Provide the [X, Y] coordinate of the cell's center where the given text is located.  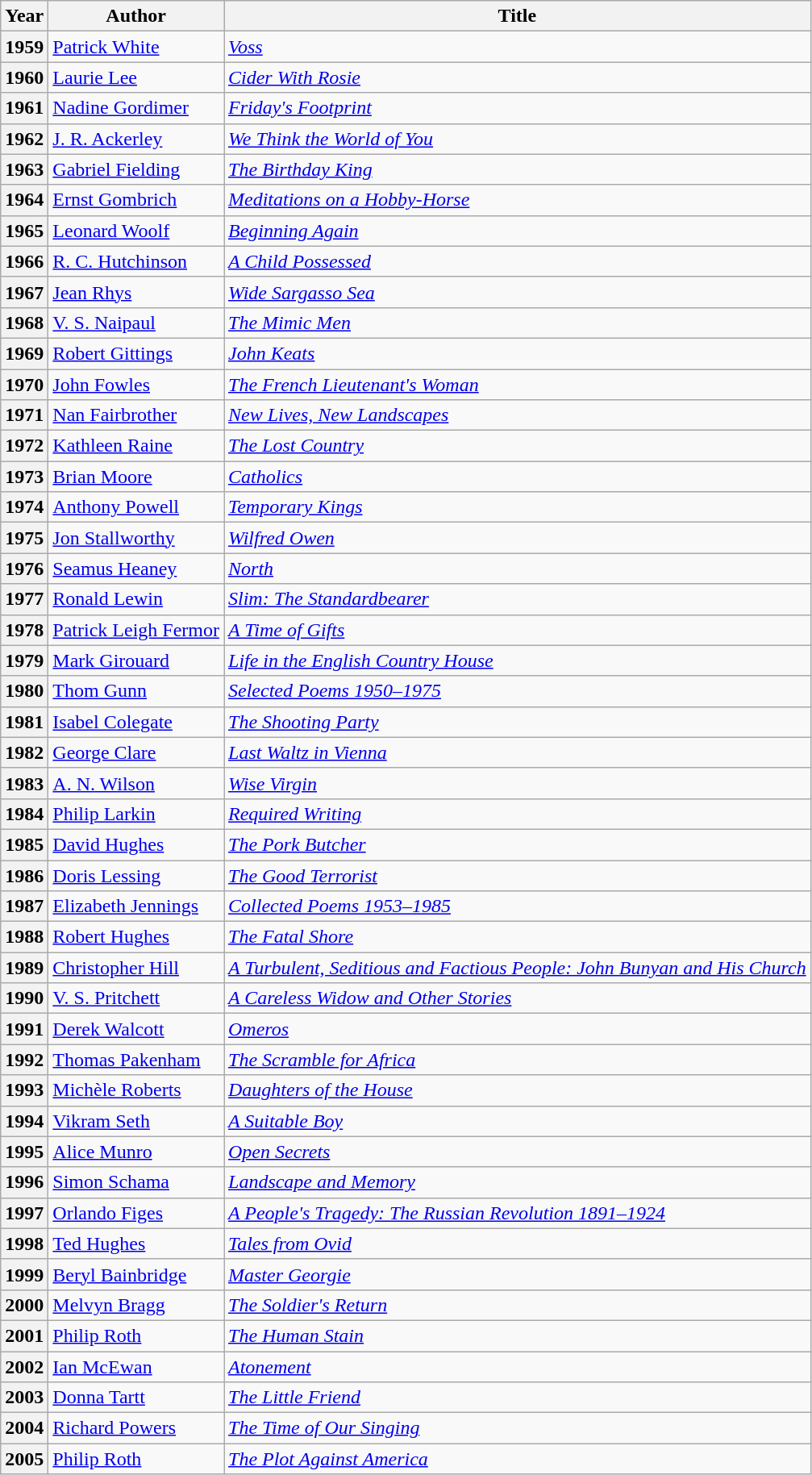
1970 [24, 385]
Master Georgie [518, 1274]
Patrick White [136, 47]
Vikram Seth [136, 1121]
Title [518, 16]
Laurie Lee [136, 77]
1959 [24, 47]
Jon Stallworthy [136, 538]
Mark Girouard [136, 660]
Ronald Lewin [136, 599]
1983 [24, 783]
2000 [24, 1305]
Alice Munro [136, 1152]
A Time of Gifts [518, 630]
1968 [24, 323]
Jean Rhys [136, 292]
Daughters of the House [518, 1090]
Tales from Ovid [518, 1244]
Christopher Hill [136, 968]
John Keats [518, 353]
The Fatal Shore [518, 937]
Life in the English Country House [518, 660]
Author [136, 16]
A Careless Widow and Other Stories [518, 998]
Friday's Footprint [518, 108]
2004 [24, 1428]
Selected Poems 1950–1975 [518, 691]
1974 [24, 507]
1999 [24, 1274]
1992 [24, 1060]
The Mimic Men [518, 323]
The Time of Our Singing [518, 1428]
Simon Schama [136, 1182]
1975 [24, 538]
1988 [24, 937]
1995 [24, 1152]
J. R. Ackerley [136, 139]
Gabriel Fielding [136, 169]
A People's Tragedy: The Russian Revolution 1891–1924 [518, 1213]
North [518, 569]
Beginning Again [518, 231]
2001 [24, 1335]
1972 [24, 446]
Temporary Kings [518, 507]
A. N. Wilson [136, 783]
R. C. Hutchinson [136, 261]
The Pork Butcher [518, 844]
1966 [24, 261]
Kathleen Raine [136, 446]
The Lost Country [518, 446]
Wilfred Owen [518, 538]
1960 [24, 77]
The Soldier's Return [518, 1305]
V. S. Pritchett [136, 998]
1978 [24, 630]
1986 [24, 875]
Richard Powers [136, 1428]
Isabel Colegate [136, 722]
Wide Sargasso Sea [518, 292]
1996 [24, 1182]
1994 [24, 1121]
Cider With Rosie [518, 77]
John Fowles [136, 385]
1963 [24, 169]
The Human Stain [518, 1335]
1969 [24, 353]
A Suitable Boy [518, 1121]
Robert Hughes [136, 937]
2003 [24, 1398]
1997 [24, 1213]
1981 [24, 722]
Doris Lessing [136, 875]
Year [24, 16]
2005 [24, 1459]
New Lives, New Landscapes [518, 415]
Voss [518, 47]
Robert Gittings [136, 353]
Catholics [518, 477]
Derek Walcott [136, 1029]
George Clare [136, 752]
1993 [24, 1090]
The Good Terrorist [518, 875]
The French Lieutenant's Woman [518, 385]
V. S. Naipaul [136, 323]
2002 [24, 1367]
1965 [24, 231]
Required Writing [518, 814]
Thomas Pakenham [136, 1060]
The Plot Against America [518, 1459]
1991 [24, 1029]
A Turbulent, Seditious and Factious People: John Bunyan and His Church [518, 968]
Leonard Woolf [136, 231]
1961 [24, 108]
Omeros [518, 1029]
David Hughes [136, 844]
1973 [24, 477]
1982 [24, 752]
The Scramble for Africa [518, 1060]
Nan Fairbrother [136, 415]
1964 [24, 200]
1998 [24, 1244]
Elizabeth Jennings [136, 906]
Patrick Leigh Fermor [136, 630]
1977 [24, 599]
1989 [24, 968]
Beryl Bainbridge [136, 1274]
Seamus Heaney [136, 569]
Thom Gunn [136, 691]
The Birthday King [518, 169]
The Little Friend [518, 1398]
Nadine Gordimer [136, 108]
Wise Virgin [518, 783]
We Think the World of You [518, 139]
1967 [24, 292]
Open Secrets [518, 1152]
1984 [24, 814]
1987 [24, 906]
Michèle Roberts [136, 1090]
Landscape and Memory [518, 1182]
Donna Tartt [136, 1398]
Brian Moore [136, 477]
Anthony Powell [136, 507]
Atonement [518, 1367]
1990 [24, 998]
1971 [24, 415]
Meditations on a Hobby-Horse [518, 200]
The Shooting Party [518, 722]
Orlando Figes [136, 1213]
Collected Poems 1953–1985 [518, 906]
Slim: The Standardbearer [518, 599]
1985 [24, 844]
Ted Hughes [136, 1244]
1980 [24, 691]
1962 [24, 139]
Last Waltz in Vienna [518, 752]
Philip Larkin [136, 814]
Ian McEwan [136, 1367]
A Child Possessed [518, 261]
1976 [24, 569]
1979 [24, 660]
Ernst Gombrich [136, 200]
Melvyn Bragg [136, 1305]
